From the cell containing the given text, extract its center point as (x, y) coordinate. 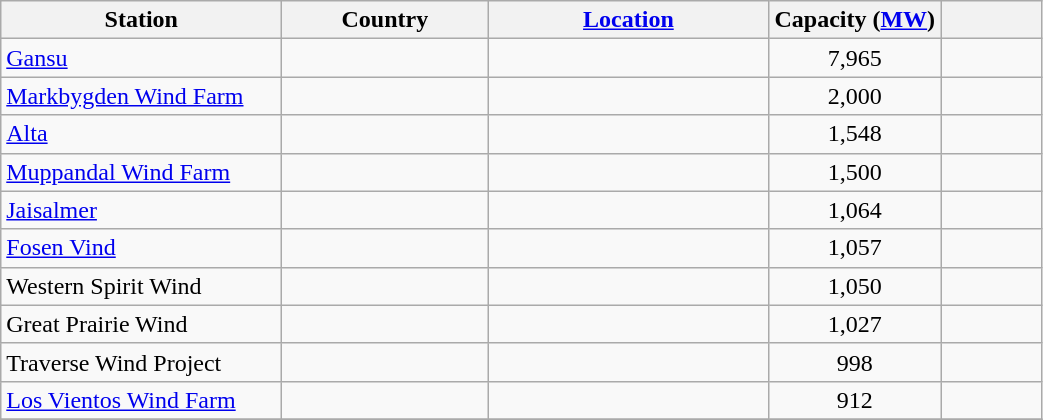
998 (855, 362)
912 (855, 400)
2,000 (855, 96)
Traverse Wind Project (142, 362)
1,548 (855, 134)
Los Vientos Wind Farm (142, 400)
Great Prairie Wind (142, 324)
1,027 (855, 324)
Station (142, 20)
Gansu (142, 58)
Location (628, 20)
Capacity (MW) (855, 20)
7,965 (855, 58)
Jaisalmer (142, 210)
1,064 (855, 210)
1,057 (855, 248)
Muppandal Wind Farm (142, 172)
Western Spirit Wind (142, 286)
Country (385, 20)
Alta (142, 134)
Markbygden Wind Farm (142, 96)
1,500 (855, 172)
Fosen Vind (142, 248)
1,050 (855, 286)
